Detect which cell encompasses the target text, then output its [X, Y] center coordinate. 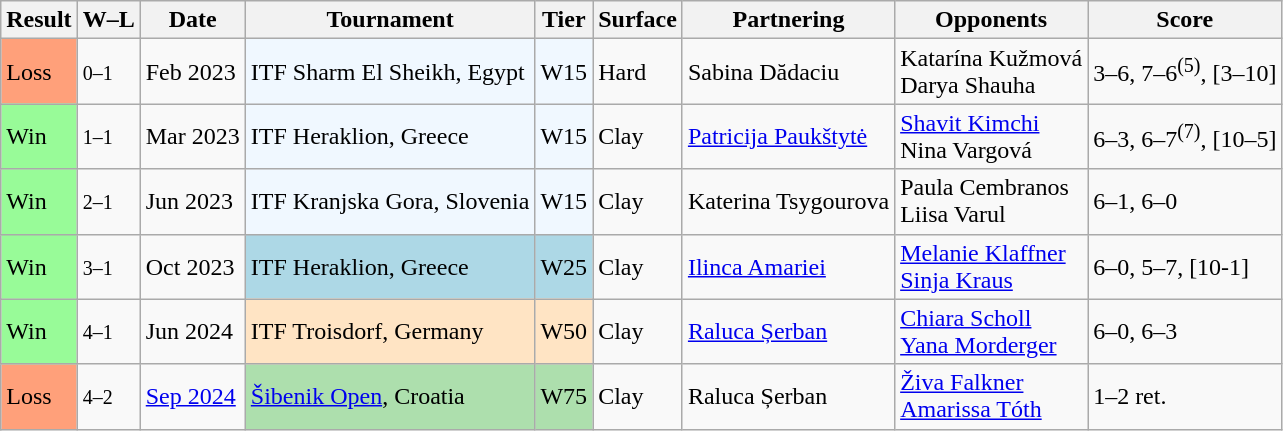
Jun 2023 [192, 202]
Partnering [788, 20]
1–2 ret. [1185, 396]
6–3, 6–7(7), [10–5] [1185, 136]
1–1 [108, 136]
Oct 2023 [192, 266]
Result [39, 20]
Jun 2024 [192, 332]
3–6, 7–6(5), [3–10] [1185, 72]
Mar 2023 [192, 136]
ITF Kranjska Gora, Slovenia [390, 202]
Tournament [390, 20]
Chiara Scholl Yana Morderger [992, 332]
4–1 [108, 332]
Opponents [992, 20]
3–1 [108, 266]
Živa Falkner Amarissa Tóth [992, 396]
6–1, 6–0 [1185, 202]
Katarína Kužmová Darya Shauha [992, 72]
Tier [564, 20]
W50 [564, 332]
6–0, 6–3 [1185, 332]
Katerina Tsygourova [788, 202]
Shavit Kimchi Nina Vargová [992, 136]
6–0, 5–7, [10-1] [1185, 266]
Paula Cembranos Liisa Varul [992, 202]
W75 [564, 396]
4–2 [108, 396]
Score [1185, 20]
Surface [638, 20]
Ilinca Amariei [788, 266]
W–L [108, 20]
Sep 2024 [192, 396]
Sabina Dădaciu [788, 72]
Date [192, 20]
2–1 [108, 202]
Feb 2023 [192, 72]
ITF Troisdorf, Germany [390, 332]
Patricija Paukštytė [788, 136]
0–1 [108, 72]
Melanie Klaffner Sinja Kraus [992, 266]
Šibenik Open, Croatia [390, 396]
Hard [638, 72]
ITF Sharm El Sheikh, Egypt [390, 72]
W25 [564, 266]
